For the text-containing cell, return its midpoint in [x, y] coordinate format. 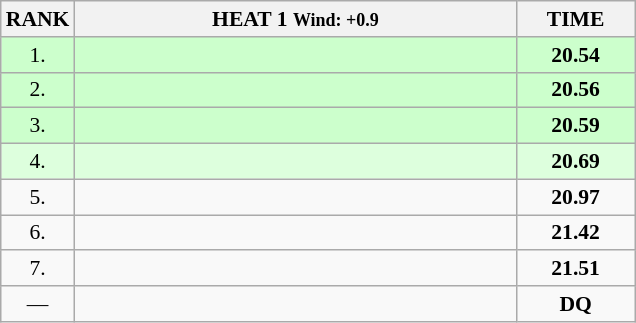
20.56 [576, 90]
20.69 [576, 162]
21.42 [576, 233]
3. [38, 126]
4. [38, 162]
6. [38, 233]
RANK [38, 19]
1. [38, 55]
7. [38, 269]
— [38, 304]
20.54 [576, 55]
TIME [576, 19]
DQ [576, 304]
21.51 [576, 269]
5. [38, 197]
20.97 [576, 197]
HEAT 1 Wind: +0.9 [295, 19]
20.59 [576, 126]
2. [38, 90]
